Pinpoint the cell where the given text exists, returning its (x, y) midpoint coordinate. 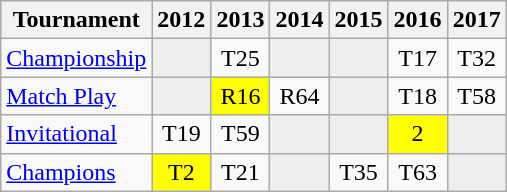
2012 (182, 20)
T32 (476, 58)
T18 (418, 96)
T35 (358, 172)
R16 (240, 96)
T19 (182, 134)
2017 (476, 20)
2013 (240, 20)
T63 (418, 172)
Tournament (76, 20)
2015 (358, 20)
Invitational (76, 134)
T17 (418, 58)
T59 (240, 134)
2016 (418, 20)
T25 (240, 58)
2 (418, 134)
T58 (476, 96)
Championship (76, 58)
T21 (240, 172)
2014 (300, 20)
T2 (182, 172)
Champions (76, 172)
Match Play (76, 96)
R64 (300, 96)
